Search for the cell housing the specified text and yield its (X, Y) center coordinate. 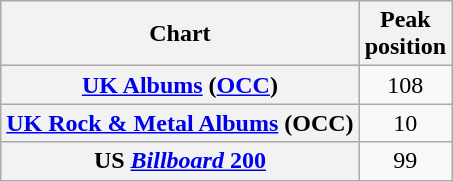
108 (405, 85)
UK Albums (OCC) (180, 85)
10 (405, 123)
Chart (180, 34)
Peakposition (405, 34)
US Billboard 200 (180, 161)
99 (405, 161)
UK Rock & Metal Albums (OCC) (180, 123)
